Capture the cell that displays the provided text and extract its (x, y) central coordinate. 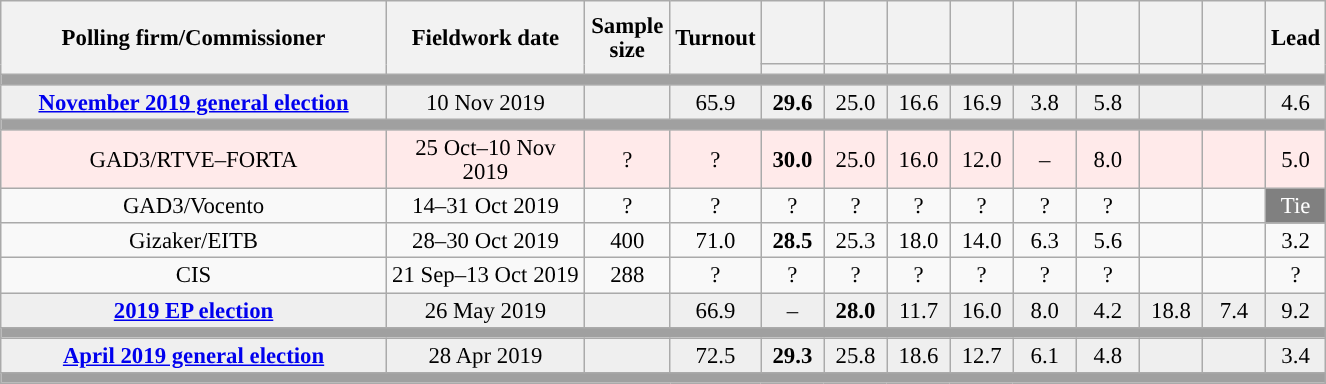
GAD3/RTVE–FORTA (194, 160)
65.9 (716, 102)
3.8 (1044, 102)
Gizaker/EITB (194, 242)
Turnout (716, 38)
26 May 2019 (485, 310)
Lead (1296, 38)
66.9 (716, 310)
18.6 (918, 356)
30.0 (792, 160)
4.2 (1108, 310)
400 (627, 242)
12.0 (982, 160)
21 Sep–13 Oct 2019 (485, 276)
Fieldwork date (485, 38)
16.9 (982, 102)
November 2019 general election (194, 102)
GAD3/Vocento (194, 206)
3.2 (1296, 242)
April 2019 general election (194, 356)
11.7 (918, 310)
28.0 (856, 310)
16.6 (918, 102)
Sample size (627, 38)
25.3 (856, 242)
4.6 (1296, 102)
5.8 (1108, 102)
18.0 (918, 242)
Polling firm/Commissioner (194, 38)
6.1 (1044, 356)
18.8 (1170, 310)
25.8 (856, 356)
4.8 (1108, 356)
29.3 (792, 356)
28–30 Oct 2019 (485, 242)
Tie (1296, 206)
5.6 (1108, 242)
14.0 (982, 242)
28 Apr 2019 (485, 356)
6.3 (1044, 242)
2019 EP election (194, 310)
72.5 (716, 356)
14–31 Oct 2019 (485, 206)
10 Nov 2019 (485, 102)
3.4 (1296, 356)
29.6 (792, 102)
CIS (194, 276)
25 Oct–10 Nov 2019 (485, 160)
288 (627, 276)
28.5 (792, 242)
7.4 (1234, 310)
5.0 (1296, 160)
71.0 (716, 242)
12.7 (982, 356)
9.2 (1296, 310)
